Scan for the cell matching the given text and deliver its [x, y] coordinate at center. 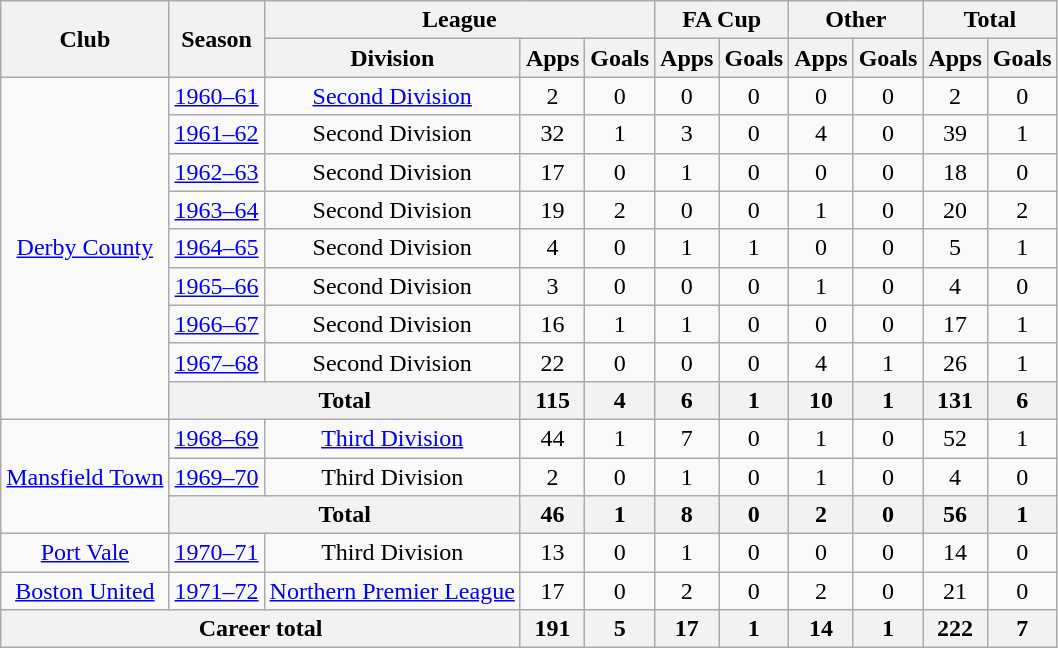
52 [955, 438]
32 [552, 134]
20 [955, 210]
56 [955, 515]
8 [687, 515]
1970–71 [216, 553]
1960–61 [216, 96]
1966–67 [216, 324]
FA Cup [722, 20]
44 [552, 438]
115 [552, 400]
191 [552, 629]
22 [552, 362]
46 [552, 515]
1962–63 [216, 172]
Club [85, 39]
Division [392, 58]
League [459, 20]
Port Vale [85, 553]
1963–64 [216, 210]
Career total [261, 629]
21 [955, 591]
1965–66 [216, 286]
19 [552, 210]
131 [955, 400]
Mansfield Town [85, 476]
18 [955, 172]
1964–65 [216, 248]
1961–62 [216, 134]
1969–70 [216, 477]
39 [955, 134]
1968–69 [216, 438]
Season [216, 39]
Northern Premier League [392, 591]
13 [552, 553]
222 [955, 629]
10 [821, 400]
1971–72 [216, 591]
16 [552, 324]
26 [955, 362]
Boston United [85, 591]
Other [856, 20]
Derby County [85, 248]
1967–68 [216, 362]
